Search for the cell housing the specified text and yield its (X, Y) center coordinate. 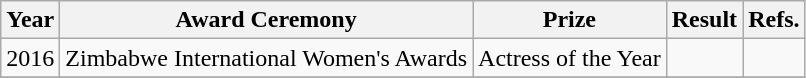
Refs. (774, 20)
Zimbabwe International Women's Awards (266, 58)
2016 (30, 58)
Actress of the Year (570, 58)
Result (704, 20)
Award Ceremony (266, 20)
Prize (570, 20)
Year (30, 20)
